Find where the given text appears and provide that cell's center as (X, Y) coordinate. 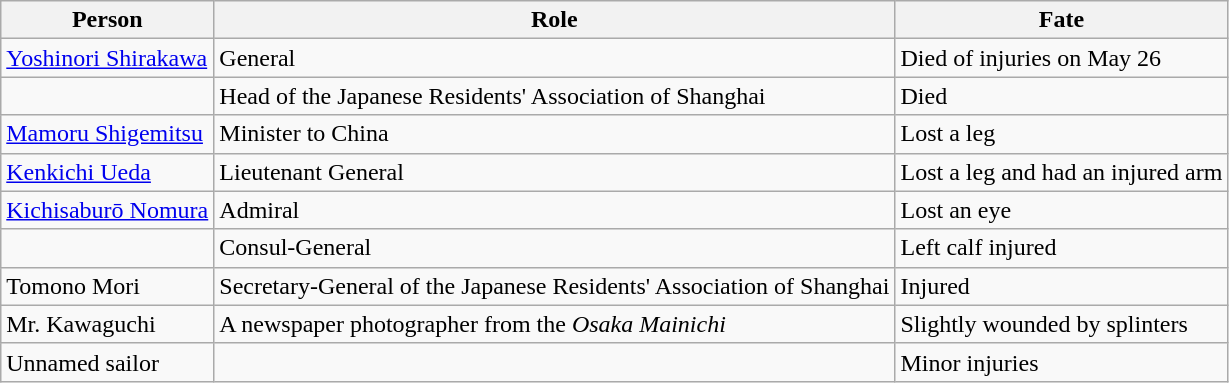
Tomono Mori (108, 286)
Died of injuries on May 26 (1062, 58)
Slightly wounded by splinters (1062, 324)
Lieutenant General (554, 172)
A newspaper photographer from the Osaka Mainichi (554, 324)
Minor injuries (1062, 362)
Unnamed sailor (108, 362)
Fate (1062, 20)
Role (554, 20)
General (554, 58)
Died (1062, 96)
Lost a leg and had an injured arm (1062, 172)
Mamoru Shigemitsu (108, 134)
Kichisaburō Nomura (108, 210)
Person (108, 20)
Head of the Japanese Residents' Association of Shanghai (554, 96)
Lost a leg (1062, 134)
Kenkichi Ueda (108, 172)
Admiral (554, 210)
Mr. Kawaguchi (108, 324)
Injured (1062, 286)
Secretary-General of the Japanese Residents' Association of Shanghai (554, 286)
Minister to China (554, 134)
Lost an eye (1062, 210)
Yoshinori Shirakawa (108, 58)
Left calf injured (1062, 248)
Consul-General (554, 248)
